Capture the cell that displays the provided text and extract its (X, Y) central coordinate. 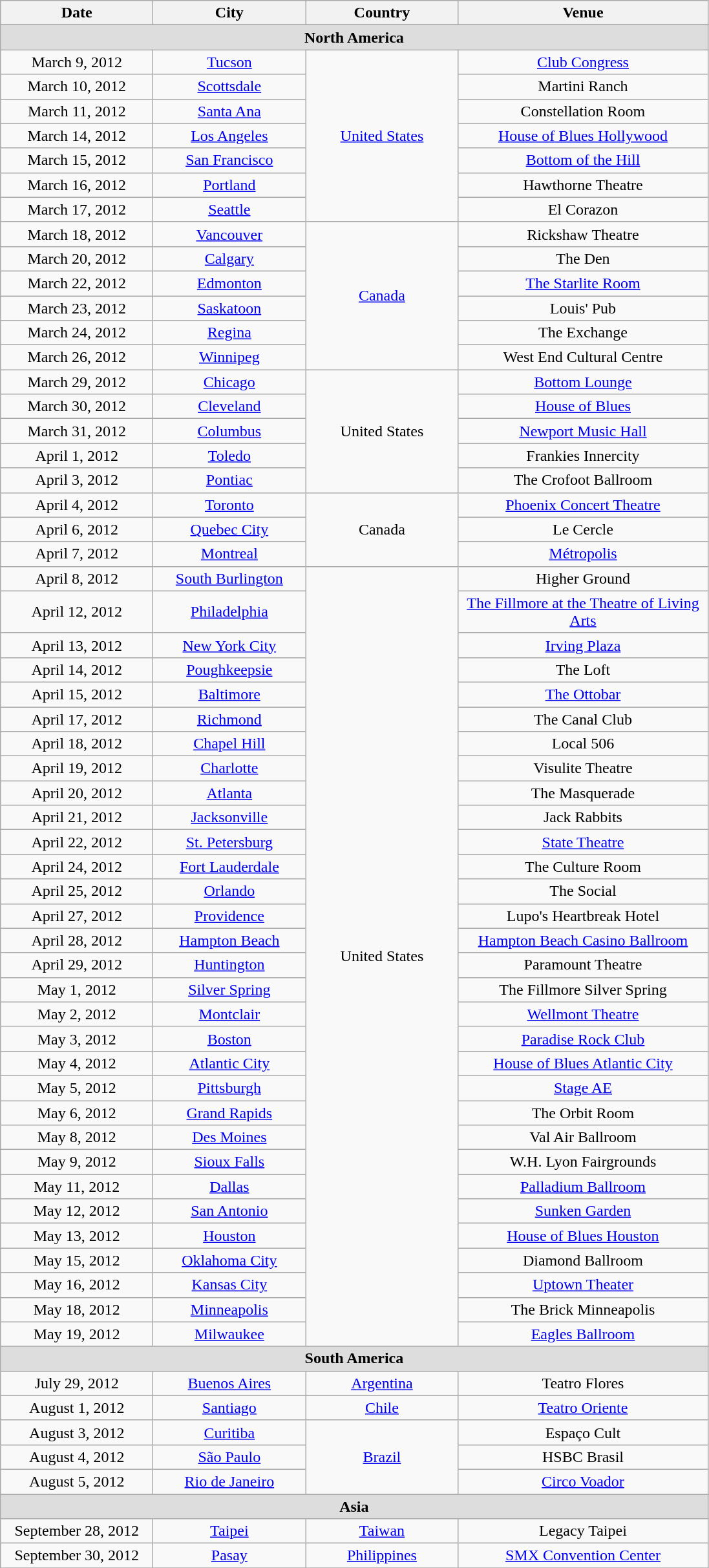
August 1, 2012 (77, 1408)
São Paulo (229, 1457)
March 24, 2012 (77, 333)
HSBC Brasil (583, 1457)
State Theatre (583, 842)
Orlando (229, 891)
May 13, 2012 (77, 1236)
April 19, 2012 (77, 768)
Phoenix Concert Theatre (583, 505)
May 9, 2012 (77, 1162)
Charlotte (229, 768)
Toledo (229, 456)
Montclair (229, 1014)
Irving Plaza (583, 645)
Winnipeg (229, 357)
Philadelphia (229, 611)
San Antonio (229, 1211)
Edmonton (229, 283)
Lupo's Heartbreak Hotel (583, 916)
Montreal (229, 554)
March 16, 2012 (77, 185)
Milwaukee (229, 1334)
Sioux Falls (229, 1162)
April 6, 2012 (77, 529)
Tucson (229, 62)
April 18, 2012 (77, 744)
Teatro Flores (583, 1383)
House of Blues Houston (583, 1236)
Houston (229, 1236)
Grand Rapids (229, 1112)
North America (354, 37)
April 7, 2012 (77, 554)
Visulite Theatre (583, 768)
Rickshaw Theatre (583, 234)
Portland (229, 185)
Pontiac (229, 480)
Huntington (229, 965)
Métropolis (583, 554)
Minneapolis (229, 1309)
Chile (382, 1408)
House of Blues Atlantic City (583, 1063)
March 10, 2012 (77, 87)
Chicago (229, 382)
March 23, 2012 (77, 308)
Santiago (229, 1408)
Higher Ground (583, 578)
May 3, 2012 (77, 1039)
El Corazon (583, 209)
Sunken Garden (583, 1211)
March 30, 2012 (77, 407)
Frankies Innercity (583, 456)
Atlanta (229, 793)
Saskatoon (229, 308)
Pasay (229, 1556)
Hampton Beach Casino Ballroom (583, 940)
Baltimore (229, 694)
April 27, 2012 (77, 916)
May 4, 2012 (77, 1063)
May 5, 2012 (77, 1088)
Calgary (229, 259)
House of Blues Hollywood (583, 136)
Bottom Lounge (583, 382)
May 18, 2012 (77, 1309)
Dallas (229, 1187)
August 5, 2012 (77, 1481)
Venue (583, 13)
Taipei (229, 1531)
SMX Convention Center (583, 1556)
Pittsburgh (229, 1088)
May 12, 2012 (77, 1211)
Los Angeles (229, 136)
Argentina (382, 1383)
The Exchange (583, 333)
Uptown Theater (583, 1285)
Santa Ana (229, 111)
April 28, 2012 (77, 940)
March 9, 2012 (77, 62)
Wellmont Theatre (583, 1014)
May 1, 2012 (77, 990)
South America (354, 1359)
March 14, 2012 (77, 136)
Hampton Beach (229, 940)
Local 506 (583, 744)
Teatro Oriente (583, 1408)
The Fillmore Silver Spring (583, 990)
July 29, 2012 (77, 1383)
Val Air Ballroom (583, 1138)
Bottom of the Hill (583, 160)
May 8, 2012 (77, 1138)
Taiwan (382, 1531)
Brazil (382, 1457)
Eagles Ballroom (583, 1334)
Palladium Ballroom (583, 1187)
Curitiba (229, 1432)
The Crofoot Ballroom (583, 480)
April 29, 2012 (77, 965)
Cleveland (229, 407)
March 15, 2012 (77, 160)
Fort Lauderdale (229, 867)
May 6, 2012 (77, 1112)
Newport Music Hall (583, 431)
April 17, 2012 (77, 719)
Quebec City (229, 529)
Buenos Aires (229, 1383)
April 25, 2012 (77, 891)
August 3, 2012 (77, 1432)
Date (77, 13)
August 4, 2012 (77, 1457)
The Brick Minneapolis (583, 1309)
The Fillmore at the Theatre of Living Arts (583, 611)
April 15, 2012 (77, 694)
Providence (229, 916)
Vancouver (229, 234)
Richmond (229, 719)
April 13, 2012 (77, 645)
Atlantic City (229, 1063)
April 4, 2012 (77, 505)
Circo Voador (583, 1481)
The Social (583, 891)
Stage AE (583, 1088)
Kansas City (229, 1285)
April 24, 2012 (77, 867)
May 19, 2012 (77, 1334)
Asia (354, 1507)
The Den (583, 259)
April 12, 2012 (77, 611)
Club Congress (583, 62)
Louis' Pub (583, 308)
Poughkeepsie (229, 670)
The Loft (583, 670)
Seattle (229, 209)
West End Cultural Centre (583, 357)
September 28, 2012 (77, 1531)
South Burlington (229, 578)
Jacksonville (229, 818)
Le Cercle (583, 529)
Oklahoma City (229, 1260)
March 17, 2012 (77, 209)
Espaço Cult (583, 1432)
May 16, 2012 (77, 1285)
San Francisco (229, 160)
May 15, 2012 (77, 1260)
Paradise Rock Club (583, 1039)
Chapel Hill (229, 744)
March 11, 2012 (77, 111)
Scottsdale (229, 87)
May 11, 2012 (77, 1187)
Des Moines (229, 1138)
The Culture Room (583, 867)
W.H. Lyon Fairgrounds (583, 1162)
April 8, 2012 (77, 578)
Rio de Janeiro (229, 1481)
The Masquerade (583, 793)
March 22, 2012 (77, 283)
House of Blues (583, 407)
April 20, 2012 (77, 793)
New York City (229, 645)
The Orbit Room (583, 1112)
The Ottobar (583, 694)
Country (382, 13)
The Starlite Room (583, 283)
Silver Spring (229, 990)
Toronto (229, 505)
Martini Ranch (583, 87)
Hawthorne Theatre (583, 185)
Philippines (382, 1556)
March 26, 2012 (77, 357)
City (229, 13)
Jack Rabbits (583, 818)
Diamond Ballroom (583, 1260)
Regina (229, 333)
Paramount Theatre (583, 965)
Legacy Taipei (583, 1531)
Constellation Room (583, 111)
April 21, 2012 (77, 818)
March 31, 2012 (77, 431)
March 29, 2012 (77, 382)
The Canal Club (583, 719)
Boston (229, 1039)
September 30, 2012 (77, 1556)
May 2, 2012 (77, 1014)
March 20, 2012 (77, 259)
April 14, 2012 (77, 670)
April 3, 2012 (77, 480)
March 18, 2012 (77, 234)
April 22, 2012 (77, 842)
Columbus (229, 431)
St. Petersburg (229, 842)
April 1, 2012 (77, 456)
